For the text-containing cell, return its midpoint in [x, y] coordinate format. 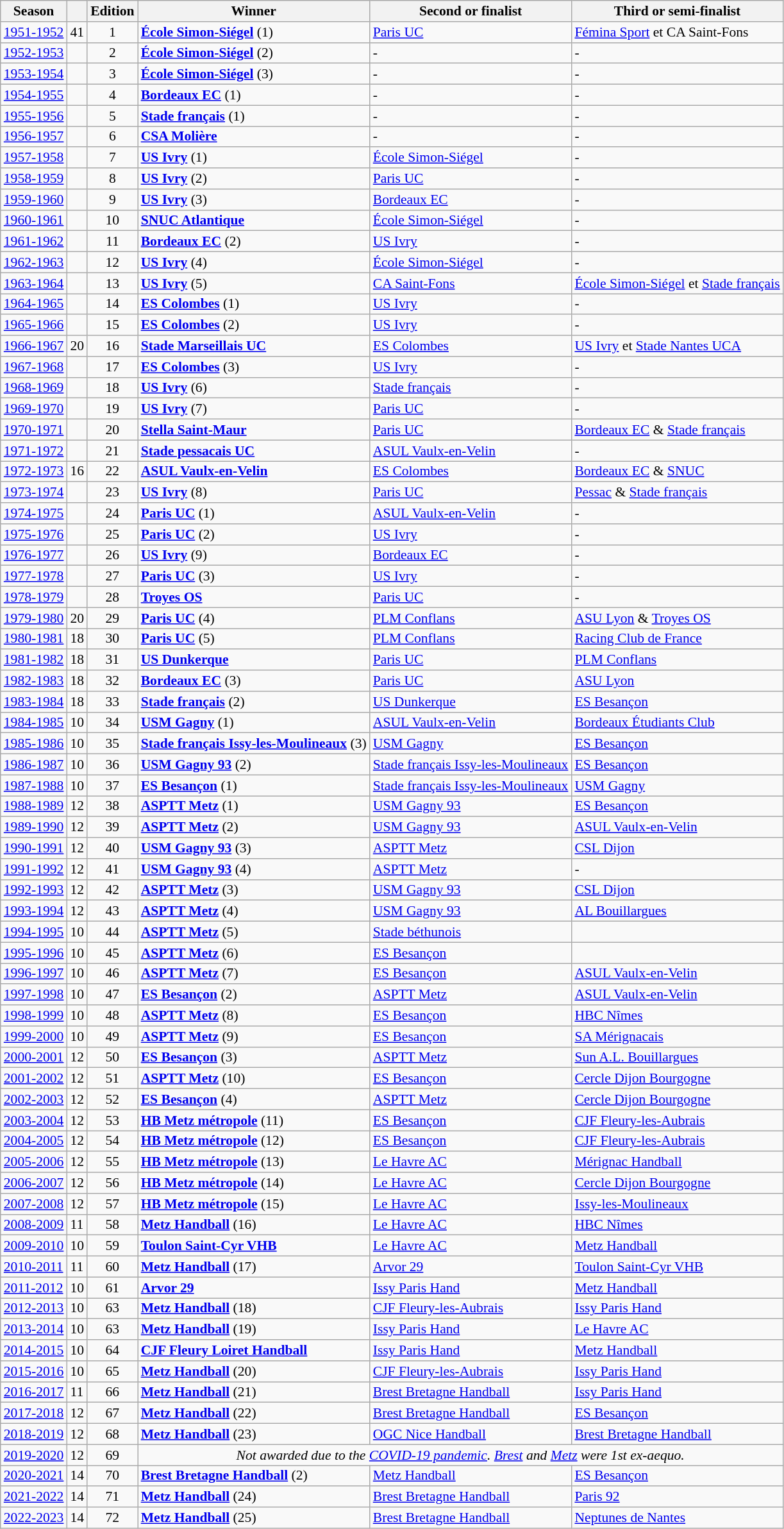
65 [113, 1371]
US Ivry (1) [254, 158]
Pessac & Stade français [677, 493]
1990-1991 [34, 848]
2009-2010 [34, 1246]
Metz Handball (24) [254, 1497]
1957-1958 [34, 158]
HB Metz métropole (11) [254, 1120]
Sun A.L. Bouillargues [677, 1057]
45 [113, 953]
2012-2013 [34, 1308]
Paris UC (2) [254, 535]
1985-1986 [34, 744]
Troyes OS [254, 598]
Bordeaux EC & Stade français [677, 430]
1951-1952 [34, 32]
1954-1955 [34, 95]
60 [113, 1267]
HB Metz métropole (14) [254, 1183]
Metz Handball (17) [254, 1267]
Bordeaux EC (1) [254, 95]
US Ivry et Stade Nantes UCA [677, 346]
US Ivry (4) [254, 263]
ES Colombes (1) [254, 304]
ASPTT Metz (10) [254, 1079]
1956-1957 [34, 137]
57 [113, 1204]
OGC Nice Handball [471, 1434]
Season [34, 12]
1984-1985 [34, 722]
1991-1992 [34, 870]
2007-2008 [34, 1204]
Stade français Issy-les-Moulineaux (3) [254, 744]
2020-2021 [34, 1476]
55 [113, 1162]
5 [113, 115]
AL Bouillargues [677, 911]
37 [113, 785]
34 [113, 722]
Stade béthunois [471, 933]
1994-1995 [34, 933]
36 [113, 764]
Racing Club de France [677, 639]
1962-1963 [34, 263]
Metz Handball (21) [254, 1392]
26 [113, 555]
15 [113, 326]
USM Gagny 93 (3) [254, 848]
Paris UC (5) [254, 639]
33 [113, 702]
1998-1999 [34, 1016]
2016-2017 [34, 1392]
2002-2003 [34, 1099]
ASPTT Metz (1) [254, 807]
1964-1965 [34, 304]
47 [113, 995]
2001-2002 [34, 1079]
1966-1967 [34, 346]
CA Saint-Fons [471, 283]
École Simon-Siégel (1) [254, 32]
Winner [254, 12]
CSA Molière [254, 137]
2 [113, 53]
66 [113, 1392]
1955-1956 [34, 115]
École Simon-Siégel et Stade français [677, 283]
17 [113, 367]
Stade français (1) [254, 115]
64 [113, 1351]
1975-1976 [34, 535]
ES Colombes (3) [254, 367]
SA Mérignacais [677, 1036]
1960-1961 [34, 221]
1971-1972 [34, 450]
43 [113, 911]
71 [113, 1497]
ES Besançon (3) [254, 1057]
1965-1966 [34, 326]
1979-1980 [34, 618]
1968-1969 [34, 387]
32 [113, 681]
1961-1962 [34, 241]
ASPTT Metz (5) [254, 933]
2000-2001 [34, 1057]
Bordeaux EC & SNUC [677, 472]
1995-1996 [34, 953]
ES Colombes (2) [254, 326]
2006-2007 [34, 1183]
Metz Handball (16) [254, 1225]
48 [113, 1016]
1980-1981 [34, 639]
Metz Handball (20) [254, 1371]
46 [113, 974]
Stade français (2) [254, 702]
2019-2020 [34, 1455]
54 [113, 1142]
1986-1987 [34, 764]
2015-2016 [34, 1371]
Stade français [471, 387]
49 [113, 1036]
28 [113, 598]
Paris 92 [677, 1497]
US Ivry (3) [254, 200]
École Simon-Siégel (2) [254, 53]
ES Besançon (1) [254, 785]
1 [113, 32]
61 [113, 1288]
22 [113, 472]
Bordeaux EC (3) [254, 681]
42 [113, 890]
Paris UC (4) [254, 618]
1970-1971 [34, 430]
USM Gagny 93 (4) [254, 870]
ASPTT Metz (7) [254, 974]
39 [113, 827]
Stella Saint-Maur [254, 430]
Bordeaux EC (2) [254, 241]
1952-1953 [34, 53]
70 [113, 1476]
Metz Handball (18) [254, 1308]
6 [113, 137]
67 [113, 1414]
ASPTT Metz (2) [254, 827]
ASPTT Metz (3) [254, 890]
ASPTT Metz (6) [254, 953]
1996-1997 [34, 974]
1977-1978 [34, 576]
Paris UC (3) [254, 576]
1989-1990 [34, 827]
ES Besançon (4) [254, 1099]
72 [113, 1517]
1973-1974 [34, 493]
30 [113, 639]
58 [113, 1225]
SNUC Atlantique [254, 221]
1987-1988 [34, 785]
1972-1973 [34, 472]
21 [113, 450]
HB Metz métropole (12) [254, 1142]
7 [113, 158]
US Ivry (5) [254, 283]
9 [113, 200]
Metz Handball (22) [254, 1414]
40 [113, 848]
59 [113, 1246]
1999-2000 [34, 1036]
HB Metz métropole (13) [254, 1162]
US Ivry (9) [254, 555]
69 [113, 1455]
44 [113, 933]
19 [113, 409]
2022-2023 [34, 1517]
1983-1984 [34, 702]
2004-2005 [34, 1142]
3 [113, 74]
US Ivry (8) [254, 493]
27 [113, 576]
1969-1970 [34, 409]
51 [113, 1079]
2008-2009 [34, 1225]
2014-2015 [34, 1351]
Stade Marseillais UC [254, 346]
Paris UC (1) [254, 513]
Metz Handball (19) [254, 1330]
2013-2014 [34, 1330]
1993-1994 [34, 911]
68 [113, 1434]
USM Gagny (1) [254, 722]
1988-1989 [34, 807]
1974-1975 [34, 513]
2003-2004 [34, 1120]
52 [113, 1099]
50 [113, 1057]
2017-2018 [34, 1414]
US Ivry (6) [254, 387]
56 [113, 1183]
Edition [113, 12]
23 [113, 493]
USM Gagny 93 (2) [254, 764]
8 [113, 178]
Fémina Sport et CA Saint-Fons [677, 32]
HB Metz métropole (15) [254, 1204]
2021-2022 [34, 1497]
1978-1979 [34, 598]
Bordeaux Étudiants Club [677, 722]
1953-1954 [34, 74]
Stade pessacais UC [254, 450]
1982-1983 [34, 681]
Second or finalist [471, 12]
ES Besançon (2) [254, 995]
1958-1959 [34, 178]
38 [113, 807]
ASPTT Metz (8) [254, 1016]
Mérignac Handball [677, 1162]
ASU Lyon [677, 681]
ASU Lyon & Troyes OS [677, 618]
35 [113, 744]
13 [113, 283]
Metz Handball (25) [254, 1517]
1976-1977 [34, 555]
Third or semi-finalist [677, 12]
53 [113, 1120]
US Ivry (7) [254, 409]
Metz Handball (23) [254, 1434]
1967-1968 [34, 367]
CJF Fleury Loiret Handball [254, 1351]
2011-2012 [34, 1288]
Issy-les-Moulineaux [677, 1204]
Brest Bretagne Handball (2) [254, 1476]
1981-1982 [34, 661]
1992-1993 [34, 890]
Neptunes de Nantes [677, 1517]
25 [113, 535]
31 [113, 661]
2018-2019 [34, 1434]
2005-2006 [34, 1162]
ASPTT Metz (4) [254, 911]
24 [113, 513]
ASPTT Metz (9) [254, 1036]
1997-1998 [34, 995]
US Ivry (2) [254, 178]
1959-1960 [34, 200]
École Simon-Siégel (3) [254, 74]
29 [113, 618]
2010-2011 [34, 1267]
4 [113, 95]
1963-1964 [34, 283]
Not awarded due to the COVID-19 pandemic. Brest and Metz were 1st ex-aequo. [460, 1455]
